Scan for the cell matching the given text and deliver its (X, Y) coordinate at center. 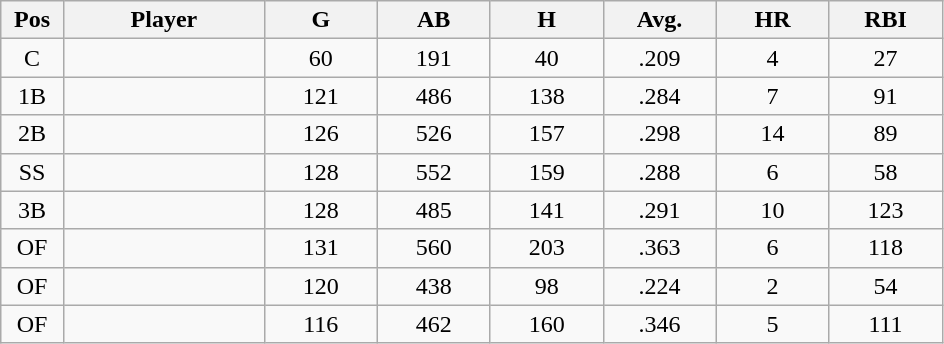
.284 (660, 96)
H (546, 20)
RBI (886, 20)
C (32, 58)
159 (546, 172)
2 (772, 286)
191 (434, 58)
1B (32, 96)
60 (320, 58)
HR (772, 20)
.288 (660, 172)
116 (320, 324)
.346 (660, 324)
.291 (660, 210)
27 (886, 58)
485 (434, 210)
203 (546, 248)
141 (546, 210)
121 (320, 96)
3B (32, 210)
.363 (660, 248)
438 (434, 286)
118 (886, 248)
SS (32, 172)
7 (772, 96)
.298 (660, 134)
Avg. (660, 20)
462 (434, 324)
131 (320, 248)
AB (434, 20)
2B (32, 134)
123 (886, 210)
552 (434, 172)
Pos (32, 20)
40 (546, 58)
138 (546, 96)
Player (164, 20)
5 (772, 324)
91 (886, 96)
89 (886, 134)
.209 (660, 58)
4 (772, 58)
58 (886, 172)
54 (886, 286)
G (320, 20)
526 (434, 134)
126 (320, 134)
160 (546, 324)
157 (546, 134)
560 (434, 248)
120 (320, 286)
.224 (660, 286)
111 (886, 324)
98 (546, 286)
486 (434, 96)
14 (772, 134)
10 (772, 210)
